Determine the (X, Y) coordinate at the center of the cell enclosing the given text.  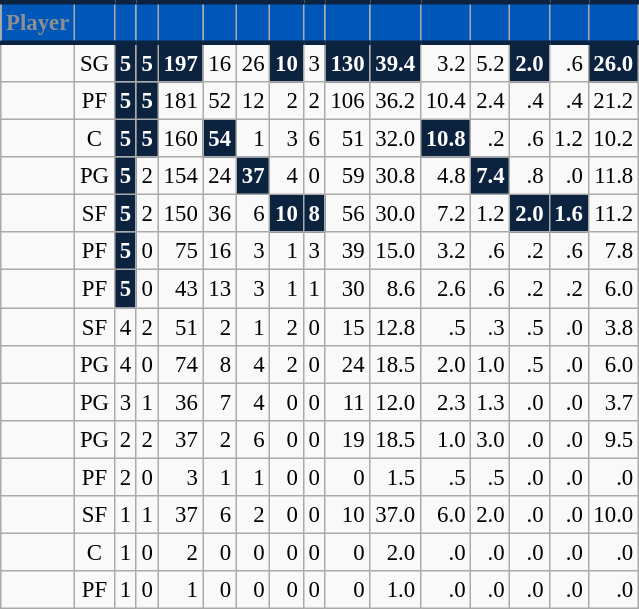
30 (348, 289)
11.8 (613, 176)
7.8 (613, 251)
54 (220, 139)
15.0 (395, 251)
8.6 (395, 289)
13 (220, 289)
197 (180, 62)
7.2 (445, 214)
10.0 (613, 515)
26 (252, 62)
56 (348, 214)
160 (180, 139)
30.8 (395, 176)
SG (95, 62)
10.8 (445, 139)
9.5 (613, 439)
106 (348, 101)
12.8 (395, 327)
15 (348, 327)
.3 (490, 327)
.8 (530, 176)
3.7 (613, 402)
181 (180, 101)
12.0 (395, 402)
11 (348, 402)
5.2 (490, 62)
1.3 (490, 402)
75 (180, 251)
43 (180, 289)
11.2 (613, 214)
39.4 (395, 62)
7 (220, 402)
2.4 (490, 101)
150 (180, 214)
19 (348, 439)
74 (180, 364)
21.2 (613, 101)
1.6 (568, 214)
30.0 (395, 214)
32.0 (395, 139)
4.8 (445, 176)
10.4 (445, 101)
2.6 (445, 289)
59 (348, 176)
2.3 (445, 402)
154 (180, 176)
12 (252, 101)
7.4 (490, 176)
52 (220, 101)
37.0 (395, 515)
36.2 (395, 101)
3.0 (490, 439)
10.2 (613, 139)
3.8 (613, 327)
26.0 (613, 62)
130 (348, 62)
Player (38, 22)
1.5 (395, 477)
39 (348, 251)
